Provide the [x, y] coordinate of the cell's center where the given text is located.  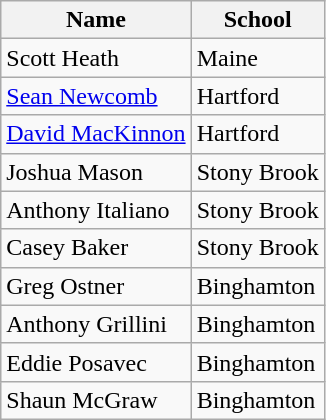
Shaun McGraw [96, 400]
Anthony Italiano [96, 210]
Maine [258, 58]
David MacKinnon [96, 134]
Casey Baker [96, 248]
Sean Newcomb [96, 96]
School [258, 20]
Greg Ostner [96, 286]
Anthony Grillini [96, 324]
Joshua Mason [96, 172]
Scott Heath [96, 58]
Eddie Posavec [96, 362]
Name [96, 20]
